Pinpoint the cell where the given text exists, returning its (x, y) midpoint coordinate. 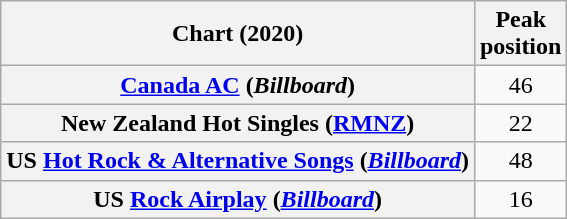
Canada AC (Billboard) (238, 85)
16 (520, 199)
US Rock Airplay (Billboard) (238, 199)
New Zealand Hot Singles (RMNZ) (238, 123)
46 (520, 85)
Chart (2020) (238, 34)
Peakposition (520, 34)
22 (520, 123)
US Hot Rock & Alternative Songs (Billboard) (238, 161)
48 (520, 161)
